Provide the (x, y) coordinate of the cell's center where the given text is located.  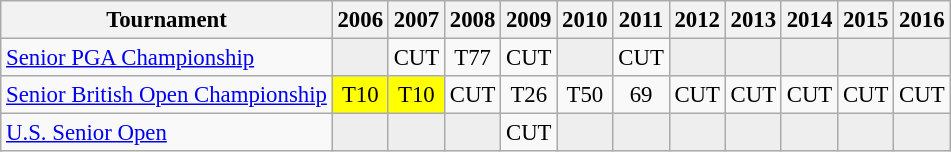
2009 (529, 20)
2010 (585, 20)
2011 (641, 20)
Senior PGA Championship (166, 58)
Tournament (166, 20)
2015 (866, 20)
T26 (529, 95)
2012 (697, 20)
69 (641, 95)
2013 (753, 20)
T77 (472, 58)
2006 (360, 20)
Senior British Open Championship (166, 95)
2014 (809, 20)
2016 (922, 20)
2008 (472, 20)
2007 (416, 20)
U.S. Senior Open (166, 133)
T50 (585, 95)
